Pinpoint the cell where the given text exists, returning its [x, y] midpoint coordinate. 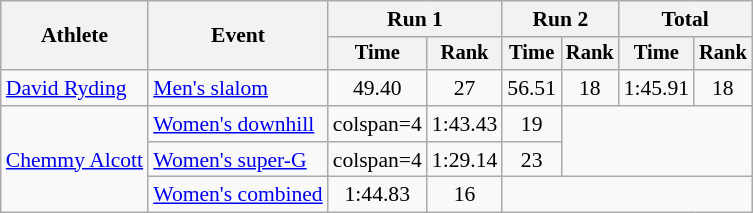
23 [532, 160]
19 [532, 124]
49.40 [378, 88]
56.51 [532, 88]
1:45.91 [656, 88]
Total [686, 19]
1:44.83 [378, 195]
Athlete [74, 36]
Women's combined [238, 195]
Chemmy Alcott [74, 160]
1:43.43 [464, 124]
1:29.14 [464, 160]
Run 1 [416, 19]
Women's super-G [238, 160]
16 [464, 195]
David Ryding [74, 88]
Men's slalom [238, 88]
Women's downhill [238, 124]
Run 2 [560, 19]
27 [464, 88]
Event [238, 36]
